Detect which cell encompasses the target text, then output its (x, y) center coordinate. 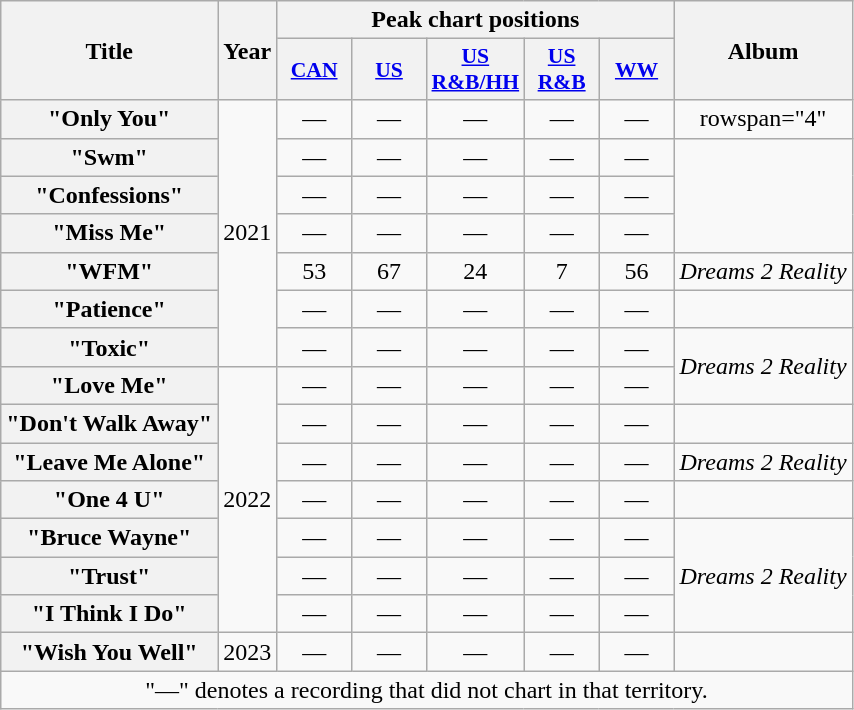
"WFM" (110, 271)
"Patience" (110, 309)
WW (636, 70)
67 (390, 271)
Album (763, 50)
"Don't Walk Away" (110, 423)
2021 (248, 233)
"Only You" (110, 119)
56 (636, 271)
2023 (248, 652)
"Toxic" (110, 347)
CAN (314, 70)
7 (562, 271)
"Confessions" (110, 195)
24 (475, 271)
"—" denotes a recording that did not chart in that territory. (426, 690)
rowspan="4" (763, 119)
US (390, 70)
53 (314, 271)
Title (110, 50)
USR&B/HH (475, 70)
"Bruce Wayne" (110, 538)
Peak chart positions (476, 20)
USR&B (562, 70)
"One 4 U" (110, 500)
"Love Me" (110, 385)
"Swm" (110, 157)
"Miss Me" (110, 233)
Year (248, 50)
"I Think I Do" (110, 614)
"Wish You Well" (110, 652)
2022 (248, 499)
"Trust" (110, 576)
"Leave Me Alone" (110, 461)
